Detect which cell encompasses the target text, then output its [X, Y] center coordinate. 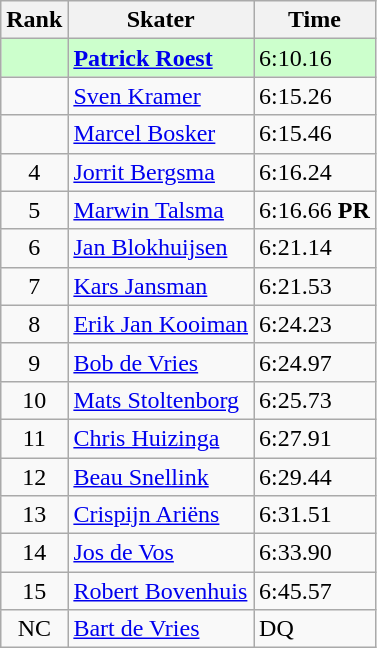
13 [34, 515]
Rank [34, 20]
6:21.53 [315, 286]
7 [34, 286]
11 [34, 438]
Bart de Vries [161, 629]
Mats Stoltenborg [161, 400]
Jan Blokhuijsen [161, 248]
6:15.46 [315, 134]
9 [34, 362]
6:16.24 [315, 172]
4 [34, 172]
6:45.57 [315, 591]
Time [315, 20]
Skater [161, 20]
Patrick Roest [161, 58]
6:29.44 [315, 477]
Jorrit Bergsma [161, 172]
6:21.14 [315, 248]
Chris Huizinga [161, 438]
6:24.23 [315, 324]
6:33.90 [315, 553]
6 [34, 248]
6:24.97 [315, 362]
12 [34, 477]
5 [34, 210]
8 [34, 324]
DQ [315, 629]
Robert Bovenhuis [161, 591]
6:31.51 [315, 515]
14 [34, 553]
NC [34, 629]
Beau Snellink [161, 477]
Marwin Talsma [161, 210]
15 [34, 591]
Erik Jan Kooiman [161, 324]
6:27.91 [315, 438]
6:10.16 [315, 58]
Jos de Vos [161, 553]
10 [34, 400]
6:15.26 [315, 96]
Sven Kramer [161, 96]
6:16.66 PR [315, 210]
Crispijn Ariëns [161, 515]
Marcel Bosker [161, 134]
6:25.73 [315, 400]
Kars Jansman [161, 286]
Bob de Vries [161, 362]
